Detect which cell encompasses the target text, then output its (x, y) center coordinate. 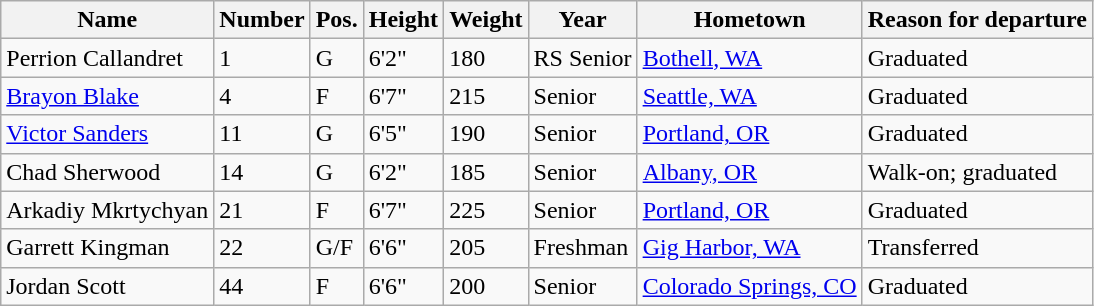
Year (582, 20)
21 (262, 210)
Number (262, 20)
Victor Sanders (108, 134)
Transferred (977, 248)
190 (486, 134)
Garrett Kingman (108, 248)
Name (108, 20)
180 (486, 58)
4 (262, 96)
14 (262, 172)
Jordan Scott (108, 286)
44 (262, 286)
Gig Harbor, WA (750, 248)
225 (486, 210)
205 (486, 248)
Albany, OR (750, 172)
6'5" (403, 134)
G/F (336, 248)
185 (486, 172)
Hometown (750, 20)
1 (262, 58)
RS Senior (582, 58)
Pos. (336, 20)
22 (262, 248)
11 (262, 134)
Arkadiy Mkrtychyan (108, 210)
Seattle, WA (750, 96)
Colorado Springs, CO (750, 286)
Perrion Callandret (108, 58)
Reason for departure (977, 20)
215 (486, 96)
Height (403, 20)
Weight (486, 20)
Walk-on; graduated (977, 172)
Bothell, WA (750, 58)
Freshman (582, 248)
200 (486, 286)
Brayon Blake (108, 96)
Chad Sherwood (108, 172)
